Pinpoint the cell where the given text exists, returning its [x, y] midpoint coordinate. 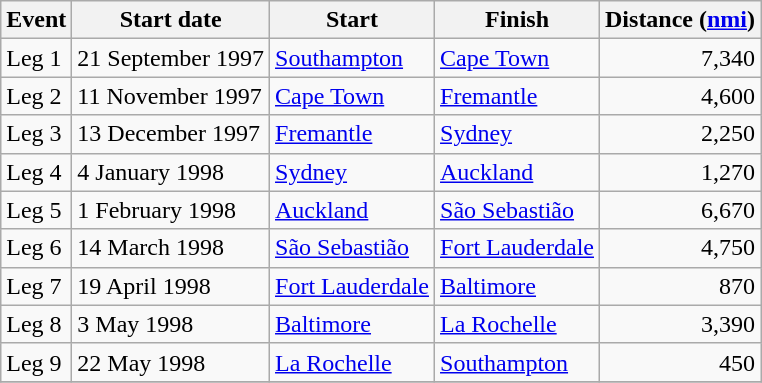
3 May 1998 [171, 324]
Leg 7 [36, 286]
13 December 1997 [171, 134]
7,340 [680, 58]
22 May 1998 [171, 362]
Leg 6 [36, 248]
1,270 [680, 172]
Leg 2 [36, 96]
Leg 3 [36, 134]
Start date [171, 20]
19 April 1998 [171, 286]
11 November 1997 [171, 96]
Leg 1 [36, 58]
Event [36, 20]
Leg 4 [36, 172]
1 February 1998 [171, 210]
Distance (nmi) [680, 20]
450 [680, 362]
870 [680, 286]
21 September 1997 [171, 58]
4,750 [680, 248]
4 January 1998 [171, 172]
Finish [518, 20]
4,600 [680, 96]
Leg 8 [36, 324]
14 March 1998 [171, 248]
6,670 [680, 210]
Leg 5 [36, 210]
2,250 [680, 134]
3,390 [680, 324]
Start [352, 20]
Leg 9 [36, 362]
